Detect which cell encompasses the target text, then output its [x, y] center coordinate. 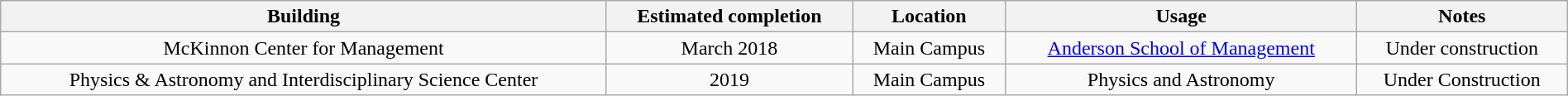
Notes [1462, 17]
Under construction [1462, 48]
Anderson School of Management [1181, 48]
Building [304, 17]
McKinnon Center for Management [304, 48]
Estimated completion [729, 17]
Under Construction [1462, 79]
Usage [1181, 17]
2019 [729, 79]
Physics and Astronomy [1181, 79]
Location [930, 17]
March 2018 [729, 48]
Physics & Astronomy and Interdisciplinary Science Center [304, 79]
